Determine the (X, Y) coordinate at the center of the cell enclosing the given text.  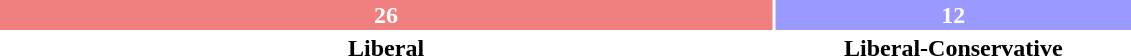
26 (386, 15)
12 (953, 15)
